Identify which cell holds the provided text, then report its [x, y] central coordinate. 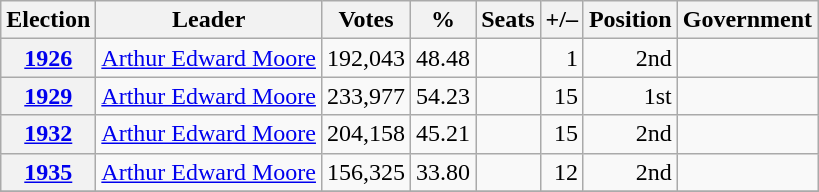
12 [562, 172]
1935 [48, 172]
1926 [48, 58]
204,158 [366, 134]
48.48 [444, 58]
192,043 [366, 58]
Leader [209, 20]
1929 [48, 96]
33.80 [444, 172]
1st [630, 96]
+/– [562, 20]
156,325 [366, 172]
54.23 [444, 96]
45.21 [444, 134]
1 [562, 58]
Government [747, 20]
% [444, 20]
Position [630, 20]
Election [48, 20]
Seats [508, 20]
233,977 [366, 96]
1932 [48, 134]
Votes [366, 20]
